Capture the cell that displays the provided text and extract its (x, y) central coordinate. 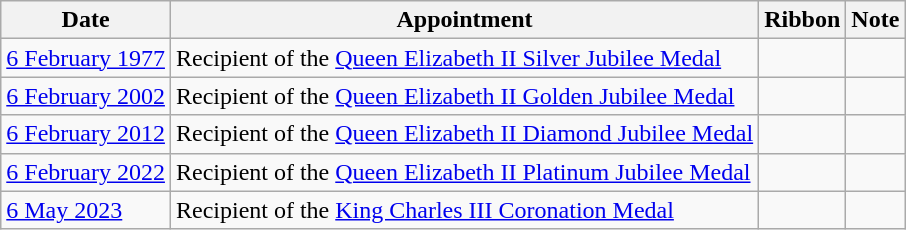
Recipient of the Queen Elizabeth II Silver Jubilee Medal (464, 58)
Recipient of the King Charles III Coronation Medal (464, 210)
Appointment (464, 20)
Note (876, 20)
6 February 2022 (86, 172)
Recipient of the Queen Elizabeth II Diamond Jubilee Medal (464, 134)
Recipient of the Queen Elizabeth II Golden Jubilee Medal (464, 96)
6 May 2023 (86, 210)
Date (86, 20)
6 February 2012 (86, 134)
Ribbon (802, 20)
Recipient of the Queen Elizabeth II Platinum Jubilee Medal (464, 172)
6 February 1977 (86, 58)
6 February 2002 (86, 96)
